Return the [X, Y] coordinate for the center point of the cell that contains the specified text.  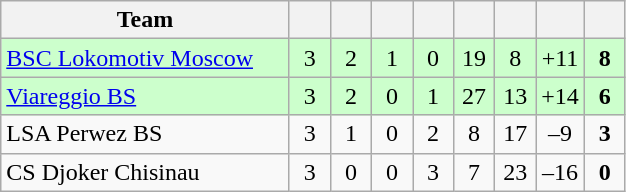
+14 [560, 96]
–16 [560, 172]
7 [474, 172]
+11 [560, 58]
CS Djoker Chisinau [146, 172]
17 [516, 134]
23 [516, 172]
LSA Perwez BS [146, 134]
19 [474, 58]
–9 [560, 134]
Viareggio BS [146, 96]
13 [516, 96]
6 [604, 96]
BSC Lokomotiv Moscow [146, 58]
27 [474, 96]
Team [146, 20]
